Extract the (X, Y) coordinate from the center of the cell holding the provided text.  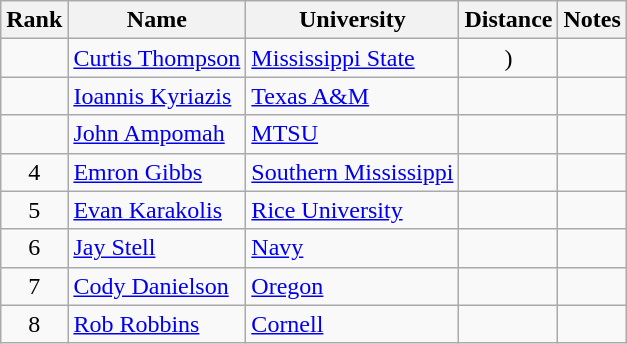
Mississippi State (352, 58)
5 (34, 210)
) (508, 58)
Curtis Thompson (157, 58)
6 (34, 248)
Cody Danielson (157, 286)
7 (34, 286)
4 (34, 172)
8 (34, 324)
University (352, 20)
Evan Karakolis (157, 210)
John Ampomah (157, 134)
Notes (592, 20)
Oregon (352, 286)
Distance (508, 20)
Rice University (352, 210)
Emron Gibbs (157, 172)
Texas A&M (352, 96)
Navy (352, 248)
Southern Mississippi (352, 172)
Rob Robbins (157, 324)
MTSU (352, 134)
Cornell (352, 324)
Name (157, 20)
Rank (34, 20)
Jay Stell (157, 248)
Ioannis Kyriazis (157, 96)
